Capture the cell that displays the provided text and extract its [x, y] central coordinate. 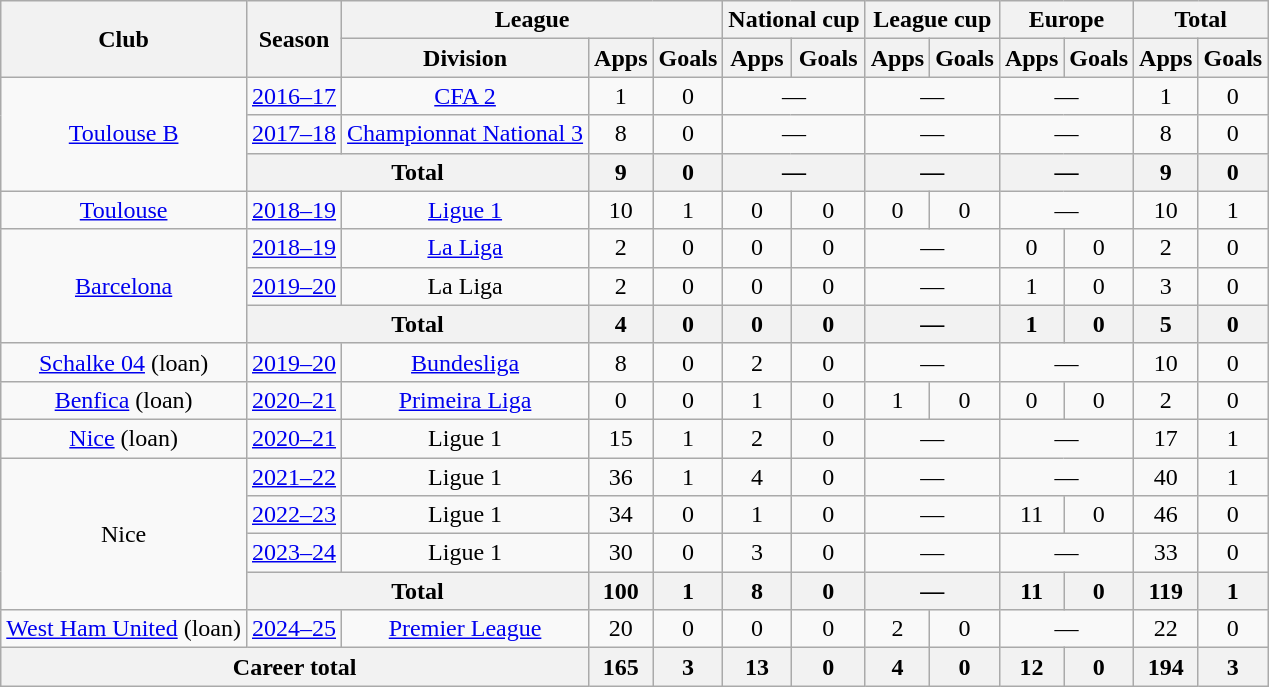
165 [621, 667]
2022–23 [294, 515]
12 [1031, 667]
15 [621, 438]
Club [124, 39]
2024–25 [294, 629]
2023–24 [294, 553]
Season [294, 39]
Toulouse B [124, 134]
46 [1166, 515]
Primeira Liga [466, 400]
Career total [295, 667]
20 [621, 629]
5 [1166, 324]
Europe [1066, 20]
Nice (loan) [124, 438]
36 [621, 477]
Barcelona [124, 286]
CFA 2 [466, 96]
Bundesliga [466, 362]
Premier League [466, 629]
Schalke 04 (loan) [124, 362]
13 [757, 667]
2017–18 [294, 134]
National cup [794, 20]
33 [1166, 553]
22 [1166, 629]
Division [466, 58]
Championnat National 3 [466, 134]
League cup [932, 20]
League [532, 20]
Nice [124, 534]
119 [1166, 591]
194 [1166, 667]
2021–22 [294, 477]
100 [621, 591]
40 [1166, 477]
34 [621, 515]
Toulouse [124, 210]
30 [621, 553]
West Ham United (loan) [124, 629]
2016–17 [294, 96]
17 [1166, 438]
Benfica (loan) [124, 400]
